Find where the given text appears and provide that cell's center as [x, y] coordinate. 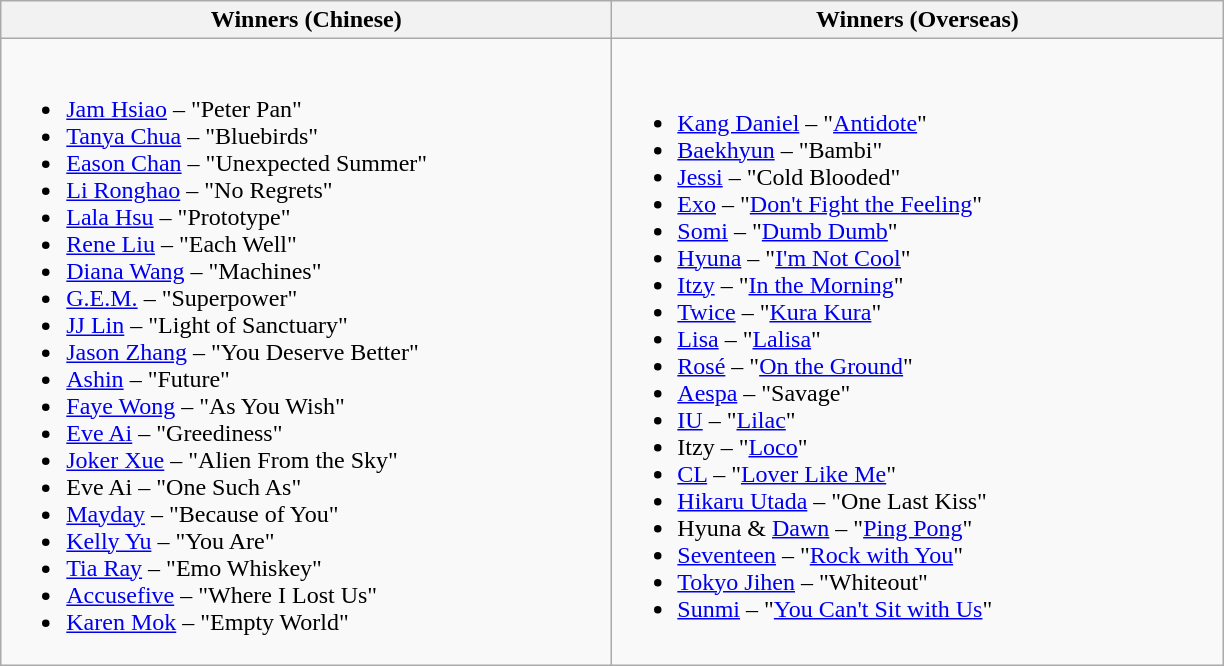
Winners (Chinese) [306, 20]
Winners (Overseas) [918, 20]
